Capture the cell that displays the provided text and extract its (X, Y) central coordinate. 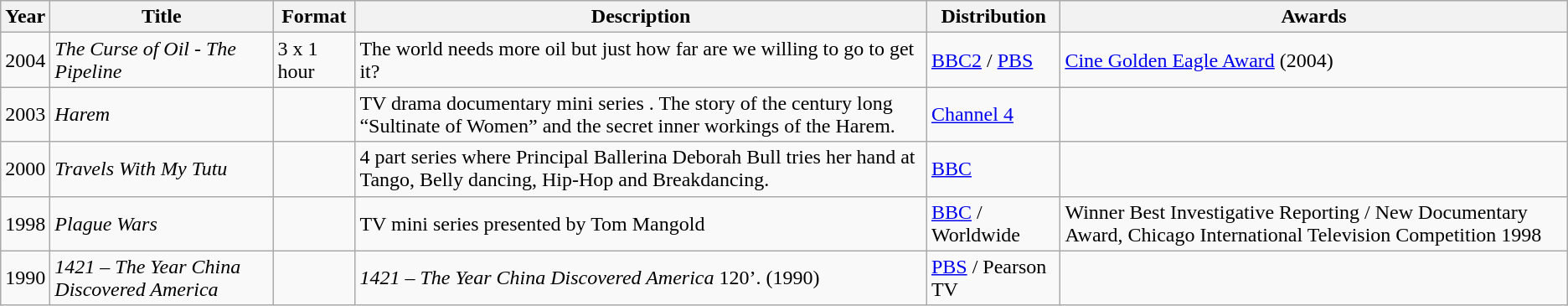
Year (25, 17)
1421 – The Year China Discovered America 120’. (1990) (642, 278)
BBC (993, 169)
PBS / Pearson TV (993, 278)
Travels With My Tutu (162, 169)
Cine Golden Eagle Award (2004) (1313, 60)
Awards (1313, 17)
The world needs more oil but just how far are we willing to go to get it? (642, 60)
1421 – The Year China Discovered America (162, 278)
3 x 1 hour (314, 60)
2003 (25, 114)
TV mini series presented by Tom Mangold (642, 223)
2004 (25, 60)
2000 (25, 169)
Harem (162, 114)
1990 (25, 278)
1998 (25, 223)
Channel 4 (993, 114)
BBC / Worldwide (993, 223)
Distribution (993, 17)
Plague Wars (162, 223)
Winner Best Investigative Reporting / New Documentary Award, Chicago International Television Competition 1998 (1313, 223)
Description (642, 17)
Format (314, 17)
Title (162, 17)
BBC2 / PBS (993, 60)
The Curse of Oil - The Pipeline (162, 60)
4 part series where Principal Ballerina Deborah Bull tries her hand at Tango, Belly dancing, Hip-Hop and Breakdancing. (642, 169)
TV drama documentary mini series . The story of the century long “Sultinate of Women” and the secret inner workings of the Harem. (642, 114)
